Identify which cell holds the provided text, then report its [X, Y] central coordinate. 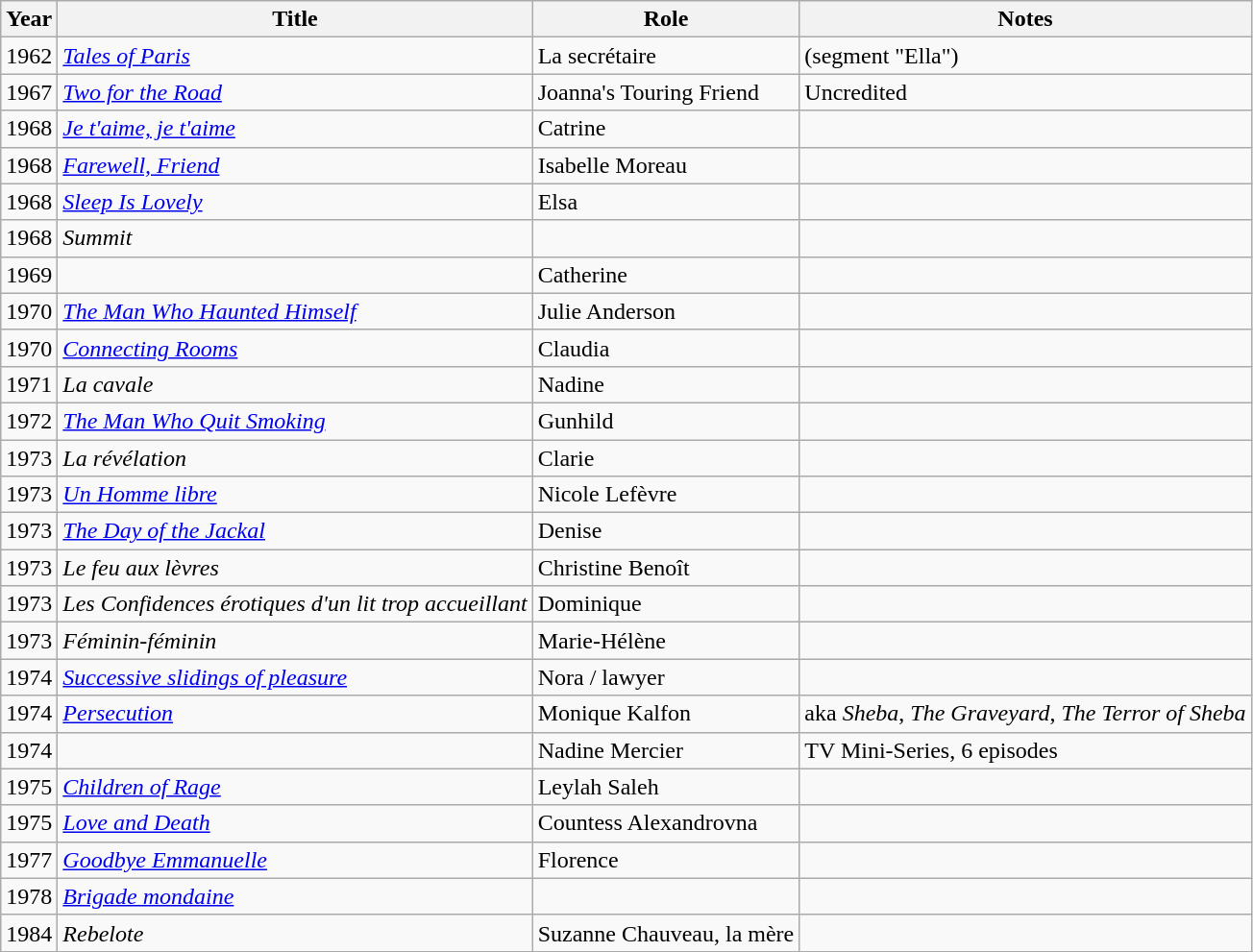
Children of Rage [295, 787]
Je t'aime, je t'aime [295, 129]
Catherine [666, 275]
Florence [666, 860]
Clarie [666, 458]
Nicole Lefèvre [666, 495]
Dominique [666, 604]
Love and Death [295, 823]
Year [29, 19]
1967 [29, 92]
Isabelle Moreau [666, 165]
Julie Anderson [666, 311]
Brigade mondaine [295, 896]
The Man Who Haunted Himself [295, 311]
Countess Alexandrovna [666, 823]
Farewell, Friend [295, 165]
TV Mini-Series, 6 episodes [1025, 750]
Nadine Mercier [666, 750]
1962 [29, 56]
Connecting Rooms [295, 348]
Catrine [666, 129]
1978 [29, 896]
Leylah Saleh [666, 787]
Elsa [666, 202]
(segment "Ella") [1025, 56]
Monique Kalfon [666, 714]
Goodbye Emmanuelle [295, 860]
La secrétaire [666, 56]
Christine Benoît [666, 568]
aka Sheba, The Graveyard, The Terror of Sheba [1025, 714]
Claudia [666, 348]
Role [666, 19]
Summit [295, 238]
Title [295, 19]
Le feu aux lèvres [295, 568]
1969 [29, 275]
1971 [29, 384]
Tales of Paris [295, 56]
Les Confidences érotiques d'un lit trop accueillant [295, 604]
Persecution [295, 714]
Successive slidings of pleasure [295, 677]
1972 [29, 421]
Nora / lawyer [666, 677]
1977 [29, 860]
Sleep Is Lovely [295, 202]
Joanna's Touring Friend [666, 92]
Suzanne Chauveau, la mère [666, 933]
Un Homme libre [295, 495]
La révélation [295, 458]
Two for the Road [295, 92]
1984 [29, 933]
Féminin-féminin [295, 641]
The Man Who Quit Smoking [295, 421]
La cavale [295, 384]
Uncredited [1025, 92]
Gunhild [666, 421]
Denise [666, 531]
Nadine [666, 384]
Notes [1025, 19]
Marie-Hélène [666, 641]
The Day of the Jackal [295, 531]
Rebelote [295, 933]
